Detect which cell encompasses the target text, then output its (X, Y) center coordinate. 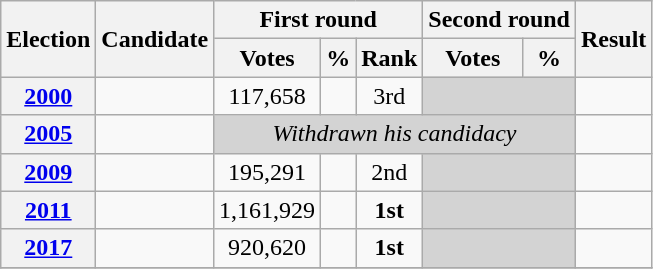
2005 (48, 134)
Withdrawn his candidacy (395, 134)
2000 (48, 96)
920,620 (268, 248)
1,161,929 (268, 210)
Candidate (155, 39)
2nd (390, 172)
3rd (390, 96)
Election (48, 39)
117,658 (268, 96)
195,291 (268, 172)
First round (318, 20)
2017 (48, 248)
Rank (390, 58)
2011 (48, 210)
Result (613, 39)
2009 (48, 172)
Second round (500, 20)
